Determine the (X, Y) coordinate at the center of the cell enclosing the given text.  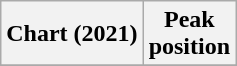
Chart (2021) (72, 34)
Peakposition (189, 34)
